Capture the cell that displays the provided text and extract its (x, y) central coordinate. 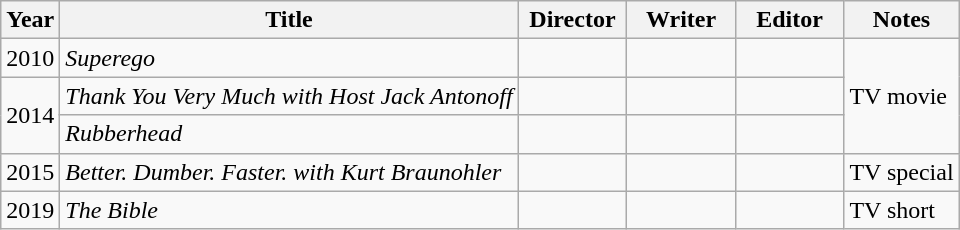
Writer (682, 20)
Title (289, 20)
TV short (902, 210)
TV movie (902, 96)
2015 (30, 172)
Superego (289, 58)
TV special (902, 172)
Director (572, 20)
2019 (30, 210)
The Bible (289, 210)
Editor (790, 20)
Thank You Very Much with Host Jack Antonoff (289, 96)
Notes (902, 20)
2010 (30, 58)
Year (30, 20)
2014 (30, 115)
Better. Dumber. Faster. with Kurt Braunohler (289, 172)
Rubberhead (289, 134)
